Capture the cell that displays the provided text and extract its (X, Y) central coordinate. 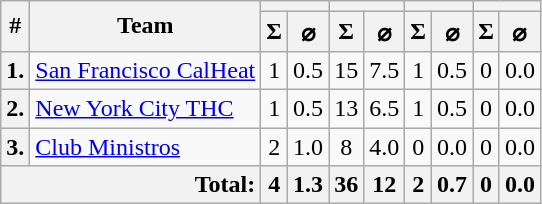
4 (274, 185)
Club Ministros (146, 147)
2. (16, 108)
13 (346, 108)
1. (16, 70)
# (16, 26)
7.5 (384, 70)
New York City THC (146, 108)
San Francisco CalHeat (146, 70)
3. (16, 147)
36 (346, 185)
0.7 (452, 185)
15 (346, 70)
1.0 (308, 147)
1.3 (308, 185)
Team (146, 26)
Total: (131, 185)
12 (384, 185)
4.0 (384, 147)
6.5 (384, 108)
8 (346, 147)
